Provide the [x, y] coordinate of the cell's center where the given text is located.  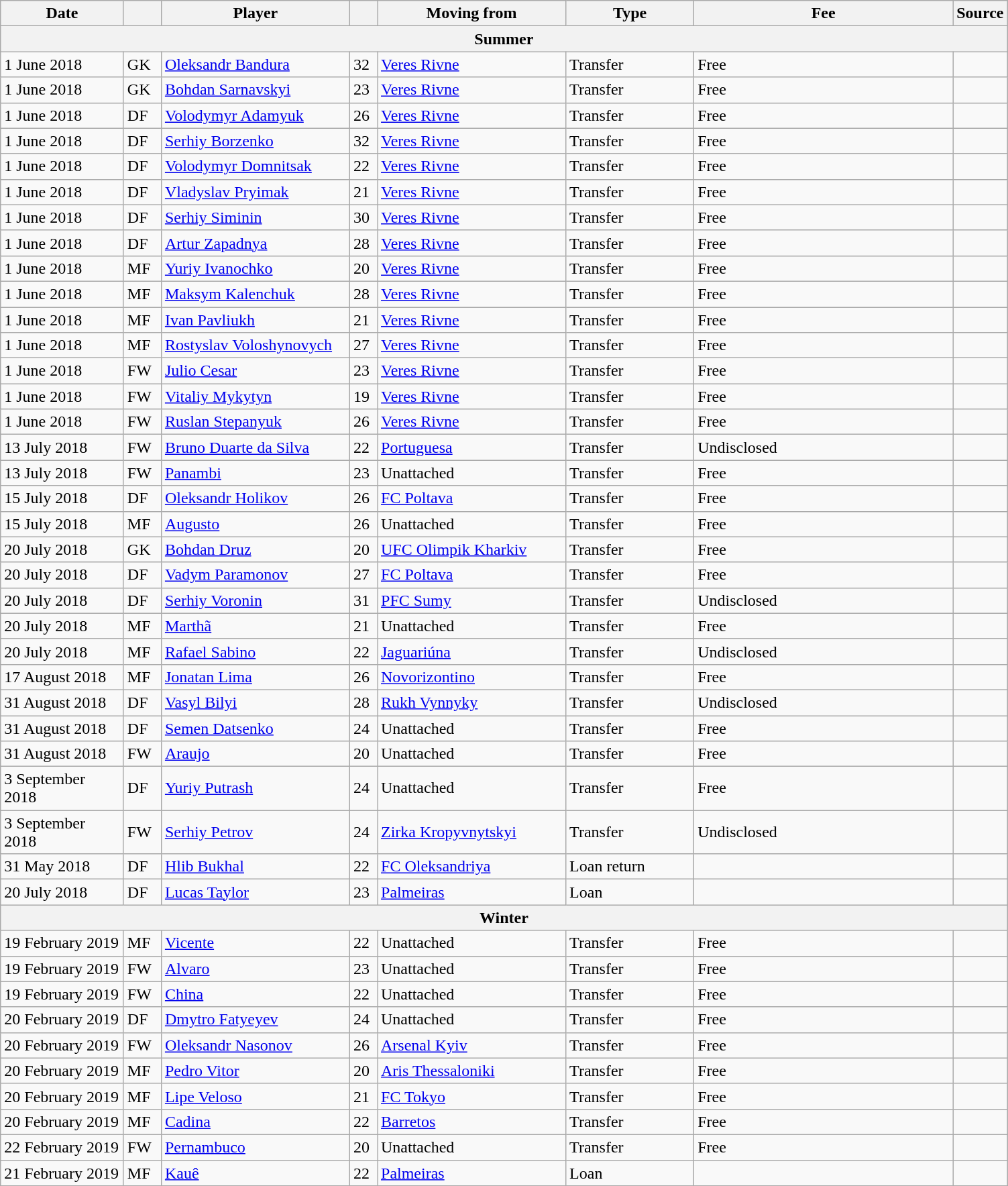
Lucas Taylor [255, 892]
Pedro Vitor [255, 1071]
Serhiy Petrov [255, 832]
Yuriy Putrash [255, 789]
Bohdan Sarnavskyi [255, 90]
Date [62, 13]
Artur Zapadnya [255, 243]
Dmytro Fatyeyev [255, 1020]
Cadina [255, 1122]
Volodymyr Domnitsak [255, 166]
Marthã [255, 626]
Rukh Vynnyky [471, 702]
Type [630, 13]
Semen Datsenko [255, 728]
Winter [504, 918]
Serhiy Siminin [255, 217]
PFC Sumy [471, 600]
21 February 2019 [62, 1173]
Panambi [255, 473]
Fee [824, 13]
China [255, 994]
Vasyl Bilyi [255, 702]
Serhiy Voronin [255, 600]
Maksym Kalenchuk [255, 294]
30 [363, 217]
22 February 2019 [62, 1147]
Vitaliy Mykytyn [255, 396]
Yuriy Ivanochko [255, 268]
Aris Thessaloniki [471, 1071]
Kauê [255, 1173]
Pernambuco [255, 1147]
19 [363, 396]
Volodymyr Adamyuk [255, 115]
FC Oleksandriya [471, 867]
31 [363, 600]
Vladyslav Pryimak [255, 192]
Julio Cesar [255, 371]
Araujo [255, 754]
Bohdan Druz [255, 549]
Zirka Kropyvnytskyi [471, 832]
17 August 2018 [62, 677]
UFC Olimpik Kharkiv [471, 549]
Vadym Paramonov [255, 575]
Hlib Bukhal [255, 867]
Ivan Pavliukh [255, 320]
Augusto [255, 524]
Source [981, 13]
Vicente [255, 943]
Rafael Sabino [255, 651]
Serhiy Borzenko [255, 141]
Oleksandr Nasonov [255, 1045]
Jonatan Lima [255, 677]
Novorizontino [471, 677]
Player [255, 13]
Loan return [630, 867]
Portuguesa [471, 447]
Alvaro [255, 969]
Ruslan Stepanyuk [255, 422]
Arsenal Kyiv [471, 1045]
Summer [504, 39]
Rostyslav Voloshynovych [255, 345]
Bruno Duarte da Silva [255, 447]
Lipe Veloso [255, 1096]
FC Tokyo [471, 1096]
Oleksandr Holikov [255, 498]
Jaguariúna [471, 651]
Oleksandr Bandura [255, 64]
Barretos [471, 1122]
Moving from [471, 13]
31 May 2018 [62, 867]
